Find where the given text appears and provide that cell's center as [X, Y] coordinate. 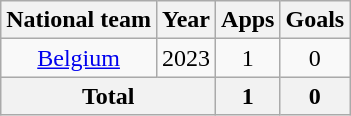
Belgium [79, 58]
National team [79, 20]
Year [186, 20]
2023 [186, 58]
Apps [248, 20]
Goals [315, 20]
Total [108, 96]
